Extract the [X, Y] coordinate from the center of the cell holding the provided text.  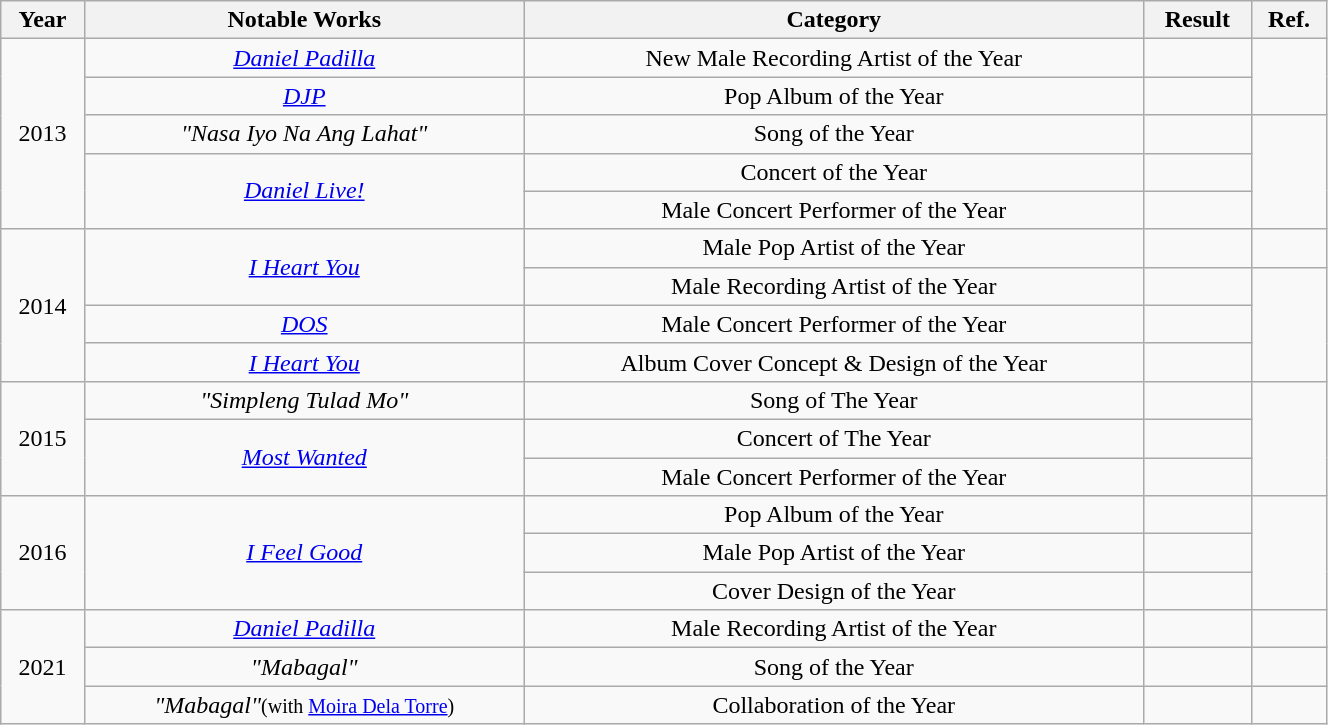
"Mabagal"(with Moira Dela Torre) [304, 705]
Year [43, 20]
2016 [43, 553]
Category [834, 20]
"Mabagal" [304, 667]
2014 [43, 305]
Collaboration of the Year [834, 705]
DOS [304, 324]
Result [1197, 20]
Album Cover Concept & Design of the Year [834, 362]
Concert of The Year [834, 438]
"Simpleng Tulad Mo" [304, 400]
Most Wanted [304, 457]
2013 [43, 134]
Concert of the Year [834, 172]
2015 [43, 438]
I Feel Good [304, 553]
Notable Works [304, 20]
2021 [43, 667]
New Male Recording Artist of the Year [834, 58]
Daniel Live! [304, 191]
DJP [304, 96]
Cover Design of the Year [834, 591]
"Nasa Iyo Na Ang Lahat" [304, 134]
Song of The Year [834, 400]
Ref. [1288, 20]
